Extract the (X, Y) coordinate from the center of the cell holding the provided text.  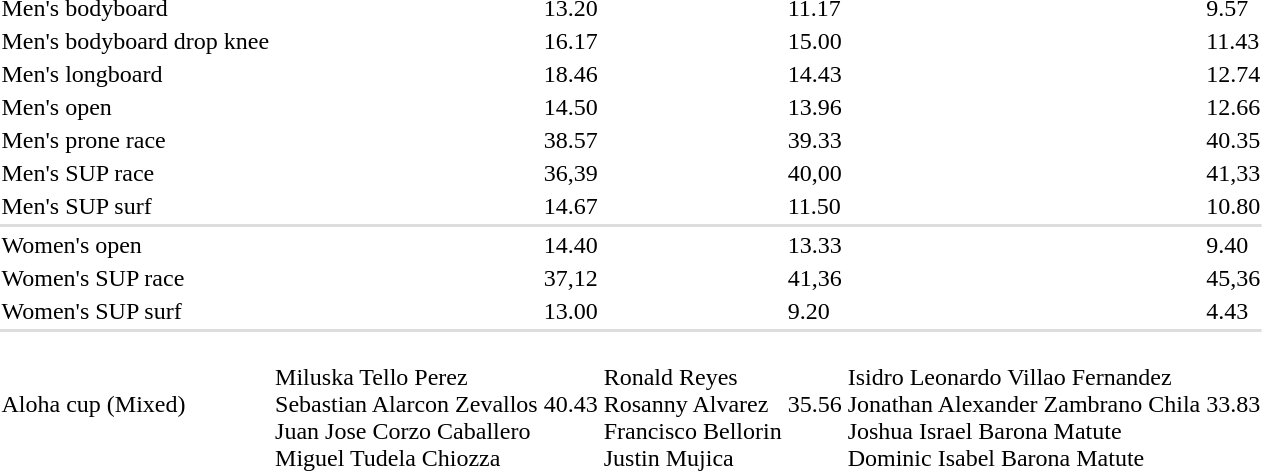
38.57 (570, 140)
9.40 (1234, 245)
Women's SUP race (136, 278)
36,39 (570, 173)
41,36 (814, 278)
16.17 (570, 41)
9.20 (814, 311)
13.00 (570, 311)
Men's open (136, 107)
10.80 (1234, 206)
12.66 (1234, 107)
12.74 (1234, 74)
40,00 (814, 173)
39.33 (814, 140)
14.40 (570, 245)
Men's SUP surf (136, 206)
37,12 (570, 278)
Women's open (136, 245)
Men's SUP race (136, 173)
Women's SUP surf (136, 311)
41,33 (1234, 173)
11.43 (1234, 41)
13.33 (814, 245)
15.00 (814, 41)
Men's bodyboard drop knee (136, 41)
45,36 (1234, 278)
14.67 (570, 206)
11.50 (814, 206)
14.50 (570, 107)
14.43 (814, 74)
18.46 (570, 74)
40.35 (1234, 140)
Men's longboard (136, 74)
4.43 (1234, 311)
Men's prone race (136, 140)
13.96 (814, 107)
